Return [X, Y] of the center of cell containing provided text 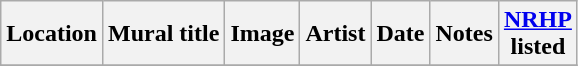
Image [262, 34]
Mural title [163, 34]
Artist [336, 34]
NRHPlisted [538, 34]
Location [52, 34]
Notes [464, 34]
Date [400, 34]
